Output the (X, Y) coordinate of the center of the cell containing the given text.  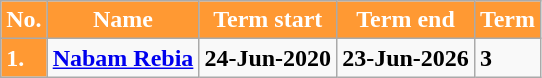
No. (24, 20)
1. (24, 58)
Term start (268, 20)
24-Jun-2020 (268, 58)
Name (123, 20)
Nabam Rebia (123, 58)
23-Jun-2026 (406, 58)
Term (507, 20)
Term end (406, 20)
3 (507, 58)
